Return the [x, y] coordinate for the center point of the cell that contains the specified text.  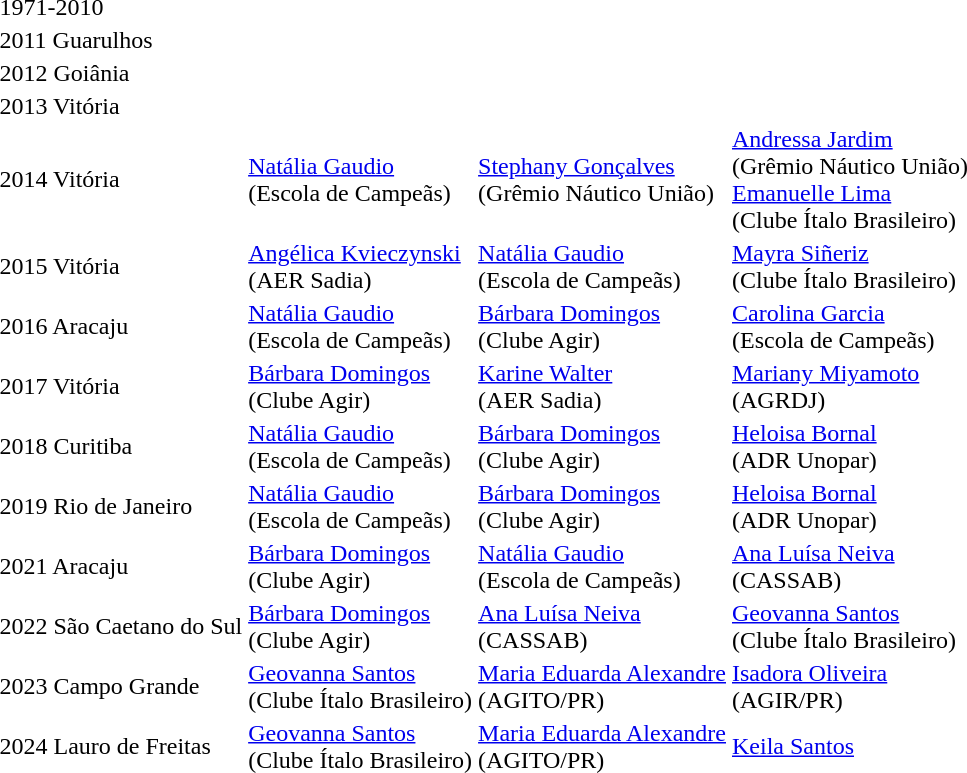
Geovanna Santos(Clube Ítalo Brasileiro) [360, 686]
Stephany Gonçalves(Grêmio Náutico União) [602, 180]
Angélica Kvieczynski(AER Sadia) [360, 266]
Ana Luísa Neiva(CASSAB) [602, 626]
Karine Walter(AER Sadia) [602, 386]
Maria Eduarda Alexandre (AGITO/PR) [602, 686]
